Return the (x, y) coordinate for the center point of the cell that contains the specified text.  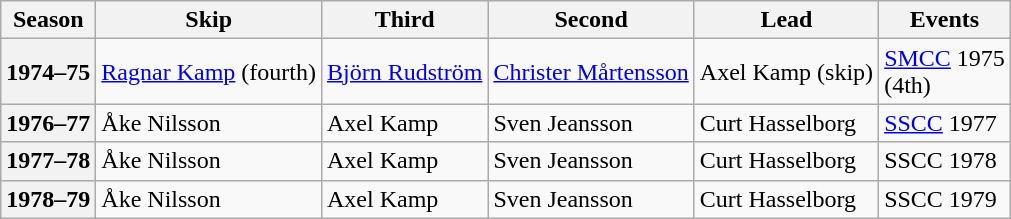
Season (48, 20)
SSCC 1978 (945, 161)
SMCC 1975 (4th) (945, 72)
Third (404, 20)
1974–75 (48, 72)
1976–77 (48, 123)
Events (945, 20)
1977–78 (48, 161)
Axel Kamp (skip) (786, 72)
Björn Rudström (404, 72)
SSCC 1977 (945, 123)
Ragnar Kamp (fourth) (209, 72)
Lead (786, 20)
SSCC 1979 (945, 199)
Skip (209, 20)
Second (591, 20)
1978–79 (48, 199)
Christer Mårtensson (591, 72)
